Capture the cell that displays the provided text and extract its [X, Y] central coordinate. 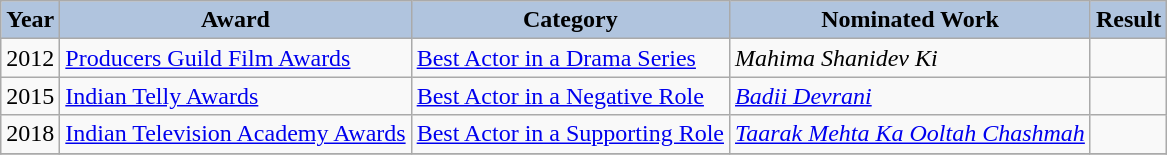
Nominated Work [910, 20]
Best Actor in a Negative Role [570, 96]
Category [570, 20]
Mahima Shanidev Ki [910, 58]
Result [1128, 20]
Award [236, 20]
Best Actor in a Drama Series [570, 58]
Indian Television Academy Awards [236, 134]
2012 [30, 58]
Producers Guild Film Awards [236, 58]
Best Actor in a Supporting Role [570, 134]
Taarak Mehta Ka Ooltah Chashmah [910, 134]
Year [30, 20]
2018 [30, 134]
Badii Devrani [910, 96]
Indian Telly Awards [236, 96]
2015 [30, 96]
